From the cell containing the given text, extract its center point as [x, y] coordinate. 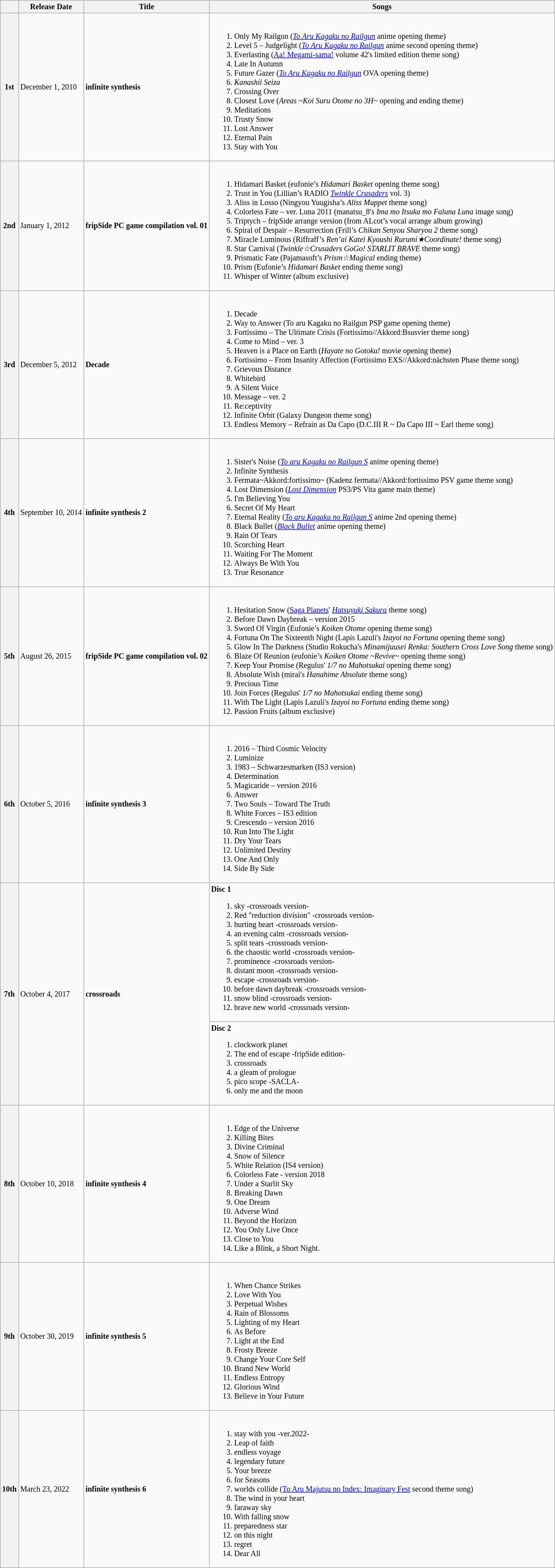
fripSide PC game compilation vol. 01 [147, 226]
October 10, 2018 [51, 1184]
infinite synthesis 5 [147, 1336]
October 30, 2019 [51, 1336]
8th [9, 1184]
March 23, 2022 [51, 1489]
3rd [9, 365]
infinite synthesis 4 [147, 1184]
7th [9, 994]
August 26, 2015 [51, 656]
4th [9, 513]
Decade [147, 365]
infinite synthesis 6 [147, 1489]
2nd [9, 226]
fripSide PC game compilation vol. 02 [147, 656]
Title [147, 7]
December 5, 2012 [51, 365]
December 1, 2010 [51, 88]
Release Date [51, 7]
10th [9, 1489]
infinite synthesis 2 [147, 513]
9th [9, 1336]
6th [9, 804]
October 5, 2016 [51, 804]
Songs [382, 7]
crossroads [147, 994]
October 4, 2017 [51, 994]
January 1, 2012 [51, 226]
5th [9, 656]
1st [9, 88]
September 10, 2014 [51, 513]
Disc 2clockwork planetThe end of escape -fripSide edition-crossroadsa gleam of prologuepico scope -SACLA-only me and the moon [382, 1064]
infinite synthesis [147, 88]
infinite synthesis 3 [147, 804]
